From the cell containing the given text, extract its center point as [X, Y] coordinate. 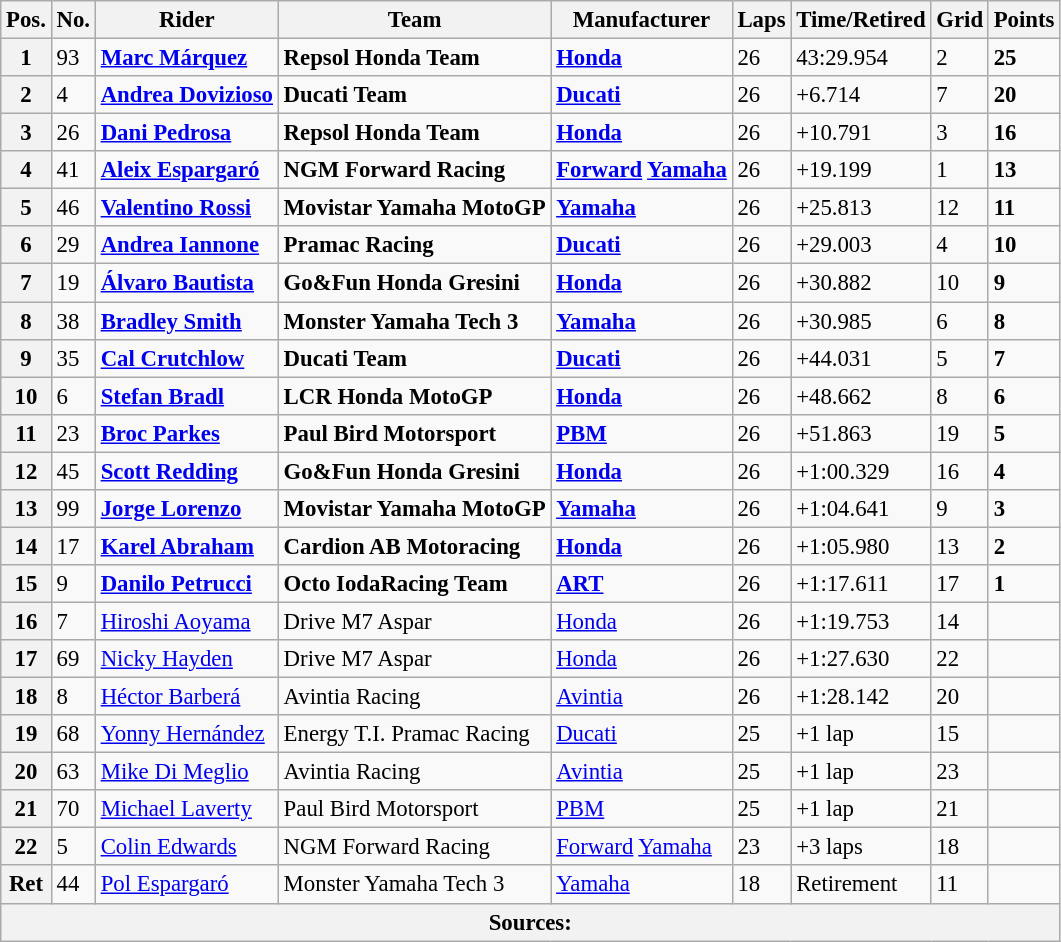
+29.003 [861, 245]
+1:28.142 [861, 697]
43:29.954 [861, 58]
41 [73, 170]
+1:17.611 [861, 584]
46 [73, 208]
Andrea Dovizioso [186, 95]
Cardion AB Motoracing [414, 546]
Pol Espargaró [186, 885]
ART [642, 584]
Cal Crutchlow [186, 358]
+10.791 [861, 133]
Scott Redding [186, 471]
+1:27.630 [861, 659]
Yonny Hernández [186, 734]
Valentino Rossi [186, 208]
Laps [762, 20]
+1:04.641 [861, 509]
Marc Márquez [186, 58]
Bradley Smith [186, 321]
Aleix Espargaró [186, 170]
Mike Di Meglio [186, 772]
38 [73, 321]
+1:19.753 [861, 621]
Energy T.I. Pramac Racing [414, 734]
70 [73, 809]
Jorge Lorenzo [186, 509]
Retirement [861, 885]
Pramac Racing [414, 245]
Grid [960, 20]
Octo IodaRacing Team [414, 584]
44 [73, 885]
+30.882 [861, 283]
Michael Laverty [186, 809]
93 [73, 58]
+19.199 [861, 170]
35 [73, 358]
+30.985 [861, 321]
No. [73, 20]
69 [73, 659]
LCR Honda MotoGP [414, 396]
Points [1024, 20]
63 [73, 772]
+25.813 [861, 208]
+44.031 [861, 358]
Stefan Bradl [186, 396]
Dani Pedrosa [186, 133]
+48.662 [861, 396]
Time/Retired [861, 20]
Héctor Barberá [186, 697]
Broc Parkes [186, 433]
68 [73, 734]
+51.863 [861, 433]
99 [73, 509]
Rider [186, 20]
+1:00.329 [861, 471]
Andrea Iannone [186, 245]
Ret [26, 885]
45 [73, 471]
Karel Abraham [186, 546]
29 [73, 245]
Sources: [530, 922]
Colin Edwards [186, 847]
Nicky Hayden [186, 659]
+3 laps [861, 847]
Hiroshi Aoyama [186, 621]
Pos. [26, 20]
Team [414, 20]
+6.714 [861, 95]
Danilo Petrucci [186, 584]
Álvaro Bautista [186, 283]
+1:05.980 [861, 546]
Manufacturer [642, 20]
